Pinpoint the cell where the given text exists, returning its (x, y) midpoint coordinate. 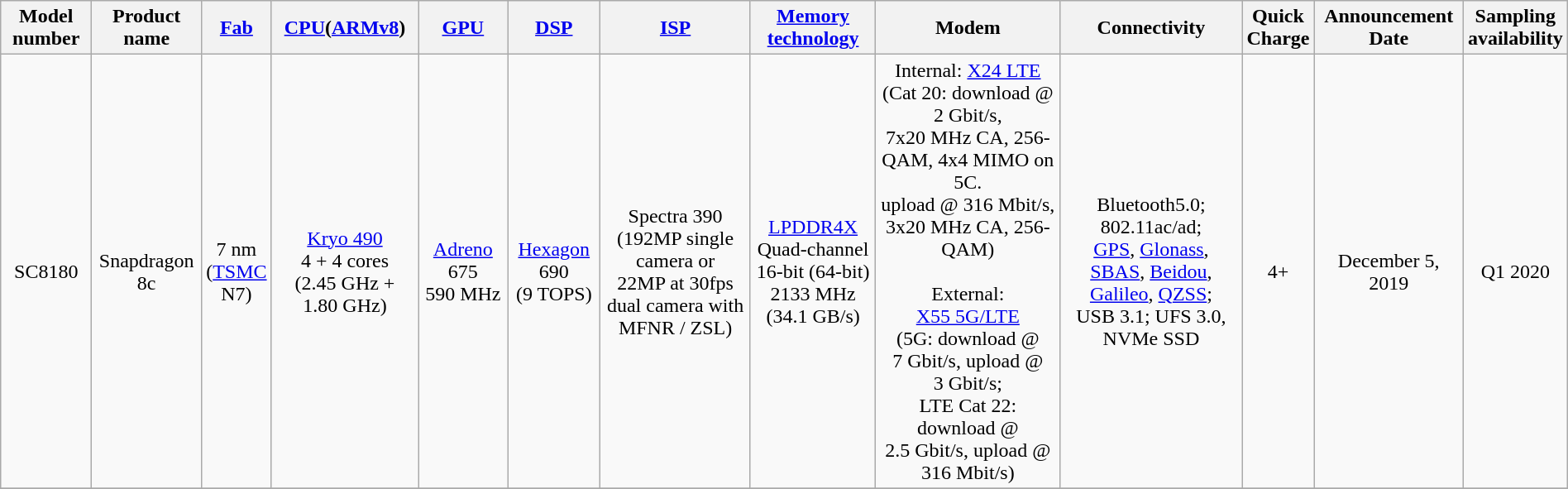
Spectra 390(192MP single camera or22MP at 30fps dual camera with MFNR / ZSL) (676, 271)
Fab (237, 28)
DSP (554, 28)
SC8180 (46, 271)
QuickCharge (1279, 28)
Samplingavailability (1515, 28)
7 nm(TSMCN7) (237, 271)
ISP (676, 28)
Connectivity (1151, 28)
GPU (463, 28)
Model number (46, 28)
Product name (147, 28)
Kryo 490 4 + 4 cores(2.45 GHz + 1.80 GHz) (345, 271)
Adreno 675590 MHz (463, 271)
Q1 2020 (1515, 271)
4+ (1279, 271)
Snapdragon 8c (147, 271)
Modem (968, 28)
Announcement Date (1389, 28)
December 5, 2019 (1389, 271)
Memorytechnology (812, 28)
LPDDR4XQuad-channel16-bit (64-bit)2133 MHz (34.1 GB/s) (812, 271)
Hexagon 690(9 TOPS) (554, 271)
CPU(ARMv8) (345, 28)
Bluetooth5.0;802.11ac/ad;GPS, Glonass, SBAS, Beidou, Galileo, QZSS;USB 3.1; UFS 3.0, NVMe SSD (1151, 271)
